Determine the [x, y] coordinate at the center of the cell enclosing the given text.  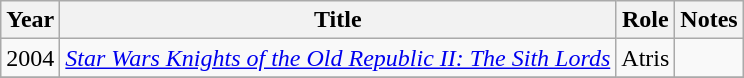
Role [646, 20]
Atris [646, 58]
2004 [30, 58]
Title [338, 20]
Year [30, 20]
Star Wars Knights of the Old Republic II: The Sith Lords [338, 58]
Notes [709, 20]
